Extract the [X, Y] coordinate from the center of the cell holding the provided text.  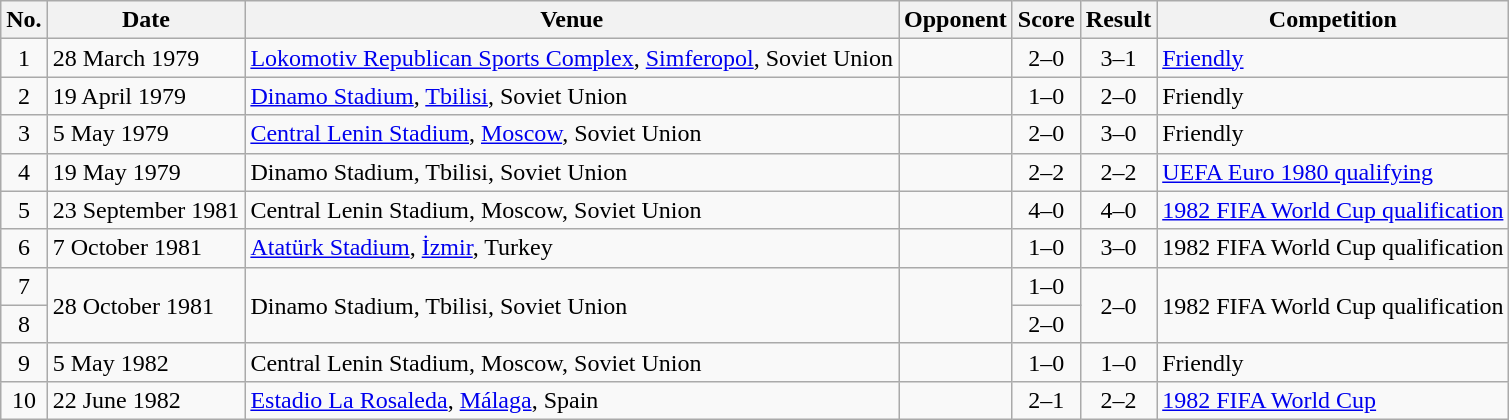
Venue [572, 20]
7 [24, 286]
2 [24, 96]
No. [24, 20]
2–1 [1046, 400]
1 [24, 58]
19 April 1979 [146, 96]
Opponent [956, 20]
10 [24, 400]
6 [24, 248]
22 June 1982 [146, 400]
Date [146, 20]
Estadio La Rosaleda, Málaga, Spain [572, 400]
5 [24, 210]
Lokomotiv Republican Sports Complex, Simferopol, Soviet Union [572, 58]
23 September 1981 [146, 210]
28 March 1979 [146, 58]
UEFA Euro 1980 qualifying [1333, 172]
3–1 [1118, 58]
9 [24, 362]
Competition [1333, 20]
3 [24, 134]
Score [1046, 20]
5 May 1982 [146, 362]
7 October 1981 [146, 248]
1982 FIFA World Cup [1333, 400]
28 October 1981 [146, 305]
8 [24, 324]
19 May 1979 [146, 172]
Atatürk Stadium, İzmir, Turkey [572, 248]
5 May 1979 [146, 134]
4 [24, 172]
Result [1118, 20]
